From the cell containing the given text, extract its center point as [x, y] coordinate. 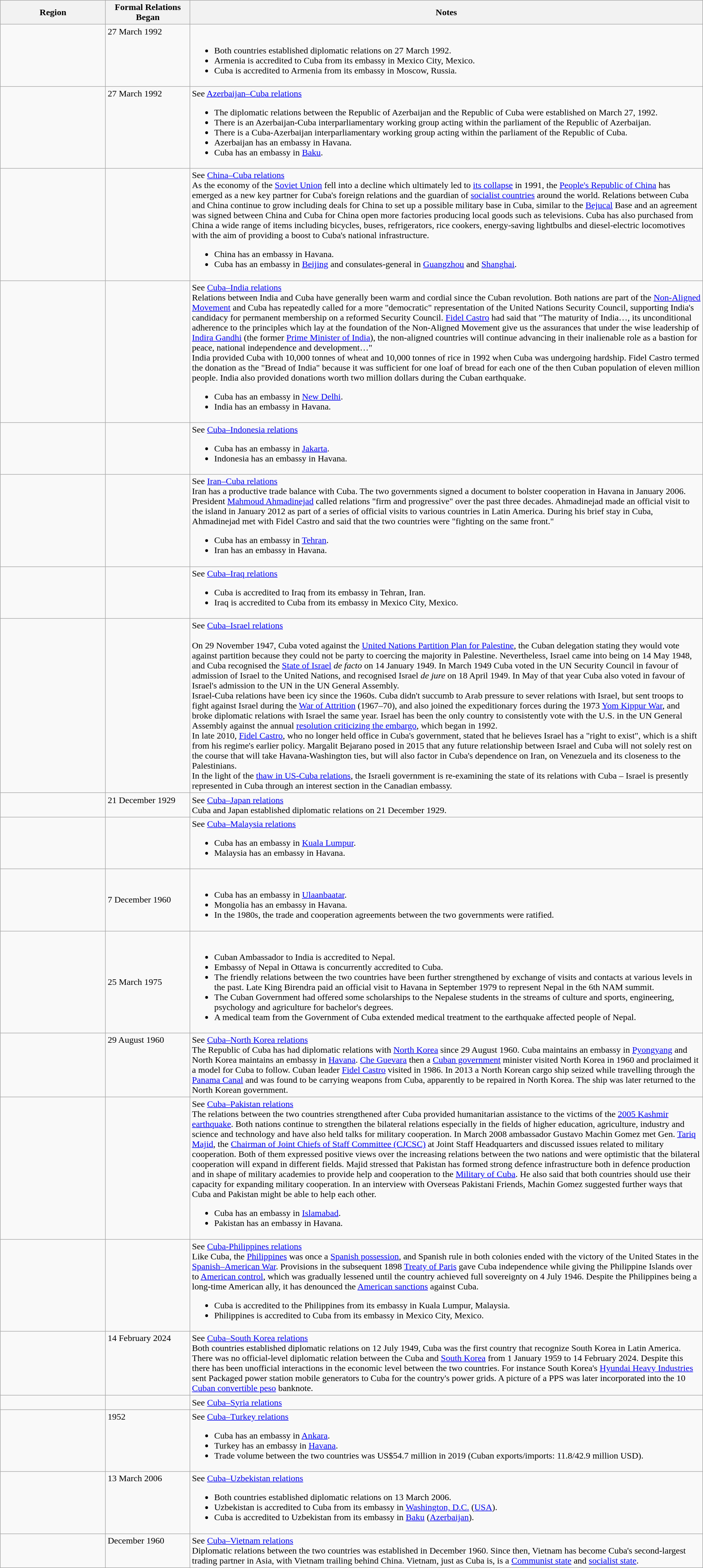
Notes [446, 13]
See Cuba–Japan relationsCuba and Japan established diplomatic relations on 21 December 1929. [446, 805]
25 March 1975 [148, 982]
See Cuba–Syria relations [446, 1403]
13 March 2006 [148, 1502]
Region [53, 13]
See Cuba–Indonesia relationsCuba has an embassy in Jakarta.Indonesia has an embassy in Havana. [446, 448]
Formal Relations Began [148, 13]
See Cuba–Malaysia relationsCuba has an embassy in Kuala Lumpur.Malaysia has an embassy in Havana. [446, 843]
7 December 1960 [148, 900]
1952 [148, 1441]
14 February 2024 [148, 1364]
21 December 1929 [148, 805]
29 August 1960 [148, 1065]
December 1960 [148, 1551]
